Search for the cell housing the specified text and yield its (X, Y) center coordinate. 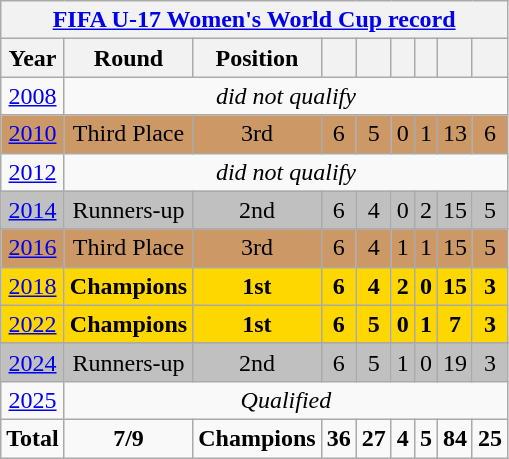
Qualified (286, 400)
2016 (33, 248)
2008 (33, 96)
FIFA U-17 Women's World Cup record (254, 20)
2012 (33, 172)
2014 (33, 210)
2018 (33, 286)
84 (454, 438)
Position (257, 58)
19 (454, 362)
7/9 (128, 438)
27 (374, 438)
Year (33, 58)
Total (33, 438)
Round (128, 58)
2025 (33, 400)
13 (454, 134)
25 (490, 438)
2024 (33, 362)
2010 (33, 134)
2022 (33, 324)
36 (338, 438)
7 (454, 324)
